Return the (X, Y) coordinate for the center point of the cell that contains the specified text.  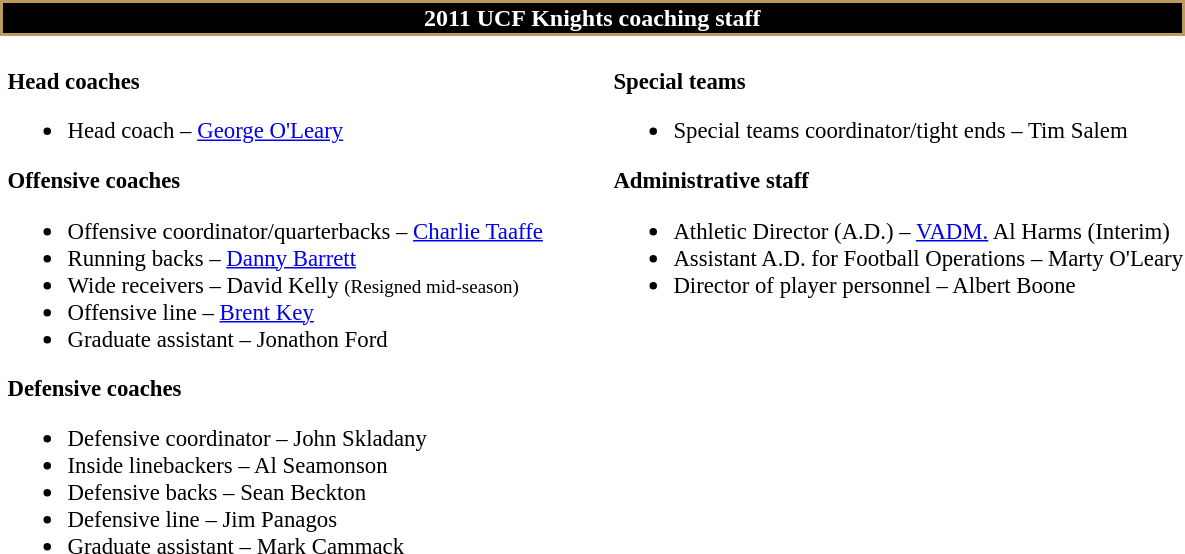
2011 UCF Knights coaching staff (592, 18)
